Detect which cell encompasses the target text, then output its [x, y] center coordinate. 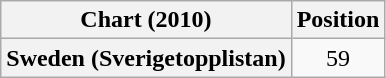
Sweden (Sverigetopplistan) [146, 58]
Position [338, 20]
Chart (2010) [146, 20]
59 [338, 58]
